Identify which cell holds the provided text, then report its [x, y] central coordinate. 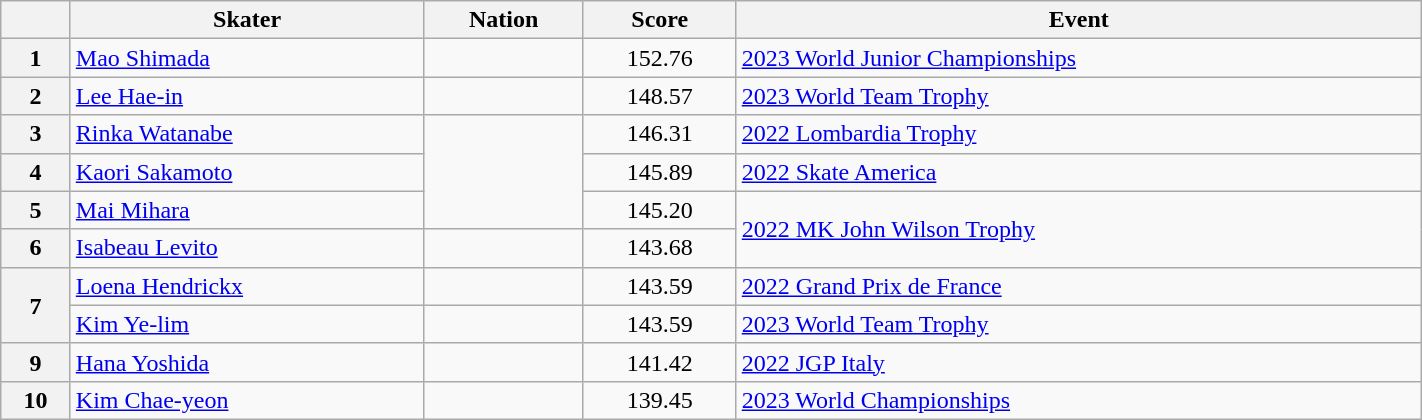
2023 World Championships [1078, 400]
141.42 [660, 362]
Kim Chae-yeon [247, 400]
148.57 [660, 96]
3 [36, 134]
145.89 [660, 172]
5 [36, 210]
1 [36, 58]
Loena Hendrickx [247, 286]
Score [660, 20]
9 [36, 362]
145.20 [660, 210]
7 [36, 305]
2022 MK John Wilson Trophy [1078, 229]
Mai Mihara [247, 210]
2022 Grand Prix de France [1078, 286]
2022 Skate America [1078, 172]
Mao Shimada [247, 58]
Rinka Watanabe [247, 134]
Kaori Sakamoto [247, 172]
146.31 [660, 134]
2 [36, 96]
Event [1078, 20]
4 [36, 172]
Hana Yoshida [247, 362]
152.76 [660, 58]
Isabeau Levito [247, 248]
2023 World Junior Championships [1078, 58]
6 [36, 248]
10 [36, 400]
2022 Lombardia Trophy [1078, 134]
139.45 [660, 400]
Lee Hae-in [247, 96]
143.68 [660, 248]
Skater [247, 20]
Nation [504, 20]
Kim Ye-lim [247, 324]
2022 JGP Italy [1078, 362]
